Identify which cell holds the provided text, then report its (x, y) central coordinate. 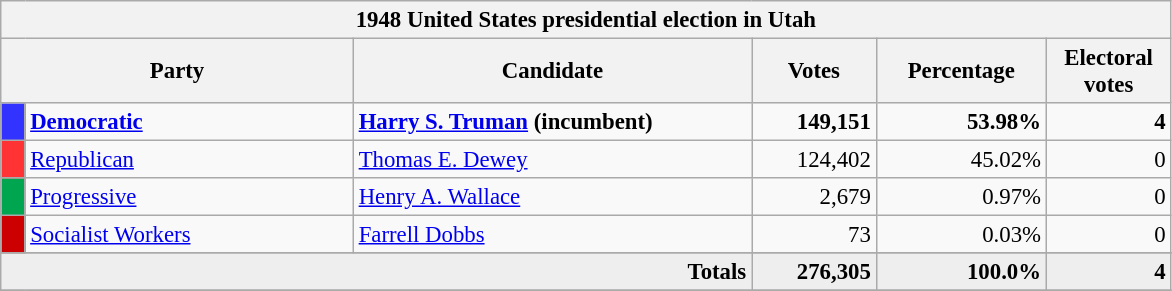
Democratic (189, 122)
Farrell Dobbs (552, 235)
Republican (189, 160)
Progressive (189, 197)
Henry A. Wallace (552, 197)
Candidate (552, 72)
0.03% (961, 235)
Socialist Workers (189, 235)
Electoral votes (1108, 72)
45.02% (961, 160)
149,151 (814, 122)
124,402 (814, 160)
Thomas E. Dewey (552, 160)
Harry S. Truman (incumbent) (552, 122)
1948 United States presidential election in Utah (586, 20)
53.98% (961, 122)
Votes (814, 72)
Percentage (961, 72)
4 (1108, 122)
0.97% (961, 197)
2,679 (814, 197)
Party (178, 72)
73 (814, 235)
